Return [X, Y] of the center of cell containing provided text 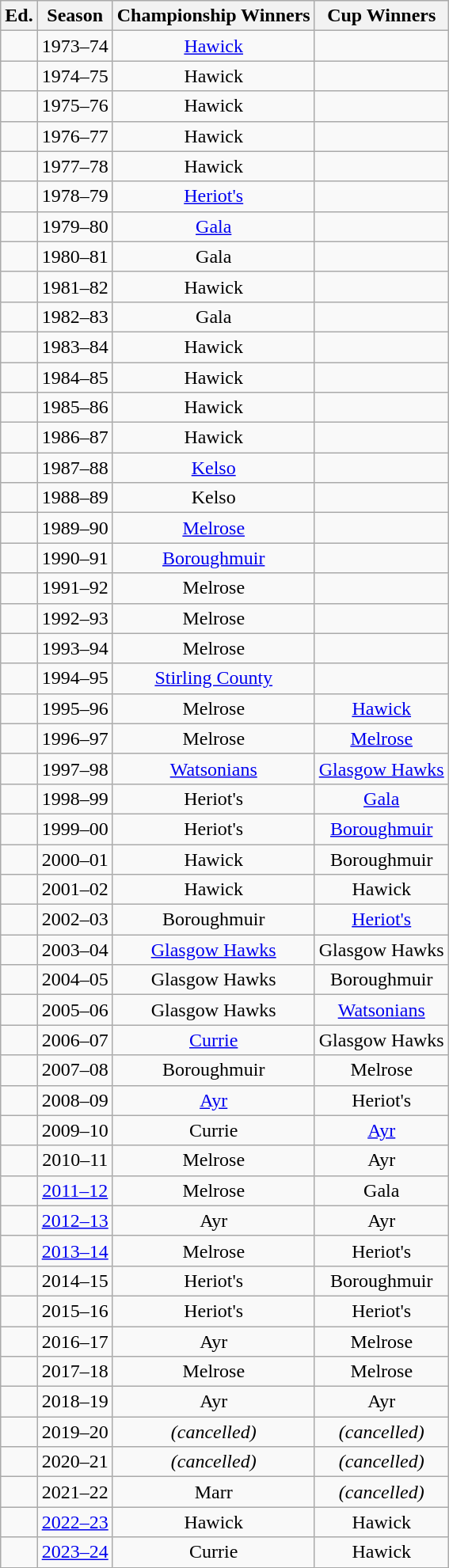
1980–81 [74, 256]
2005–06 [74, 1010]
2022–23 [74, 1522]
2010–11 [74, 1160]
2012–13 [74, 1221]
2019–20 [74, 1432]
1992–93 [74, 618]
1975–76 [74, 106]
2020–21 [74, 1462]
2016–17 [74, 1342]
1985–86 [74, 408]
1979–80 [74, 226]
1981–82 [74, 287]
1978–79 [74, 196]
Ed. [19, 16]
1987–88 [74, 468]
1997–98 [74, 769]
2007–08 [74, 1070]
2004–05 [74, 980]
1974–75 [74, 76]
1977–78 [74, 166]
1976–77 [74, 136]
1986–87 [74, 438]
Season [74, 16]
1999–00 [74, 829]
Cup Winners [382, 16]
Marr [214, 1492]
Championship Winners [214, 16]
1973–74 [74, 46]
1990–91 [74, 558]
2001–02 [74, 890]
2023–24 [74, 1552]
1982–83 [74, 317]
2008–09 [74, 1100]
2014–15 [74, 1281]
2009–10 [74, 1130]
2021–22 [74, 1492]
1998–99 [74, 799]
1996–97 [74, 738]
2003–04 [74, 950]
2017–18 [74, 1372]
2002–03 [74, 920]
Stirling County [214, 678]
2000–01 [74, 859]
2013–14 [74, 1251]
1984–85 [74, 378]
1983–84 [74, 347]
1991–92 [74, 588]
2006–07 [74, 1040]
1988–89 [74, 498]
1995–96 [74, 708]
1993–94 [74, 648]
1989–90 [74, 528]
2018–19 [74, 1402]
2011–12 [74, 1190]
2015–16 [74, 1311]
1994–95 [74, 678]
